Identify which cell holds the provided text, then report its [X, Y] central coordinate. 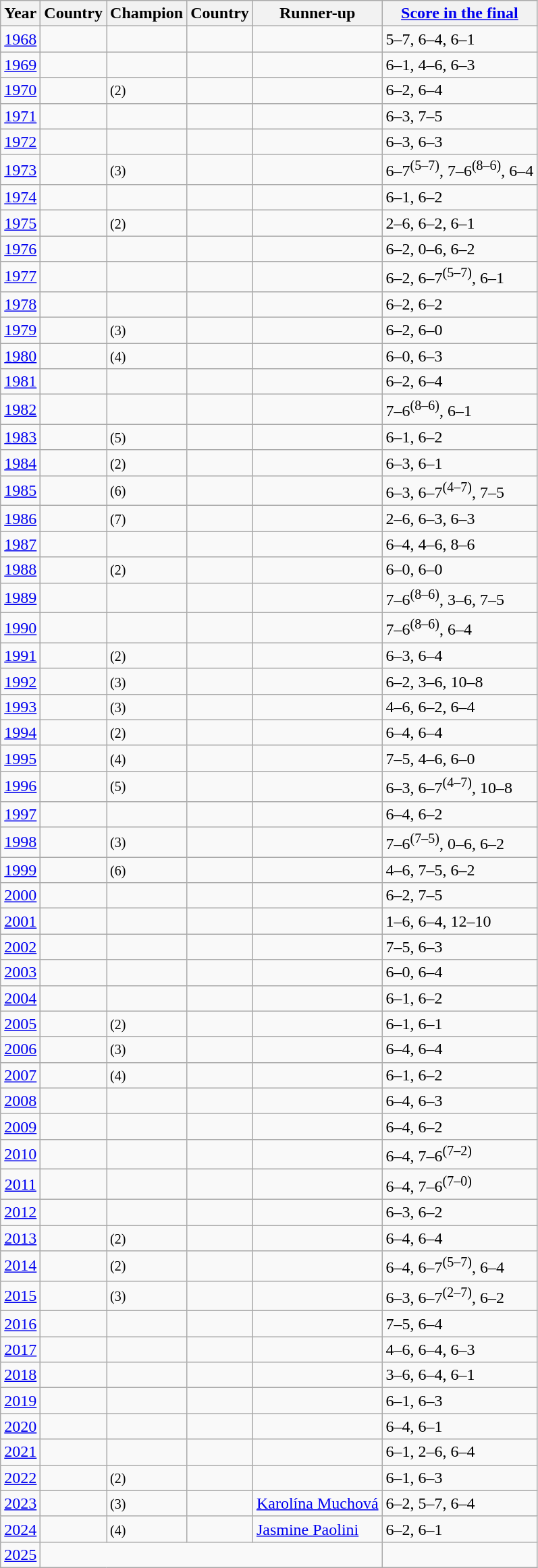
6–1, 4–6, 6–3 [460, 65]
1995 [20, 758]
6–2, 6–2 [460, 304]
6–4, 7–6(7–2) [460, 1155]
6–1, 6–1 [460, 1024]
7–6(8–6), 3–6, 7–5 [460, 598]
6–4, 6–3 [460, 1101]
1987 [20, 544]
Karolína Muchová [317, 1503]
2012 [20, 1212]
2010 [20, 1155]
1–6, 6–4, 12–10 [460, 921]
1968 [20, 39]
6–7(5–7), 7–6(8–6), 6–4 [460, 170]
6–2, 6–0 [460, 330]
2018 [20, 1375]
1973 [20, 170]
4–6, 6–4, 6–3 [460, 1349]
2–6, 6–3, 6–3 [460, 519]
4–6, 6–2, 6–4 [460, 707]
(7) [147, 519]
5–7, 6–4, 6–1 [460, 39]
2017 [20, 1349]
2006 [20, 1049]
7–6(8–6), 6–1 [460, 410]
7–6(7–5), 0–6, 6–2 [460, 842]
1988 [20, 570]
2001 [20, 921]
6–2, 7–5 [460, 896]
1991 [20, 656]
2024 [20, 1529]
2008 [20, 1101]
1972 [20, 142]
Jasmine Paolini [317, 1529]
Champion [147, 13]
2007 [20, 1075]
1983 [20, 437]
6–3, 6–7(4–7), 7–5 [460, 491]
1977 [20, 277]
1979 [20, 330]
1970 [20, 90]
Runner-up [317, 13]
6–2, 6–7(5–7), 6–1 [460, 277]
6–2, 0–6, 6–2 [460, 249]
6–2, 6–1 [460, 1529]
6–3, 7–5 [460, 116]
1980 [20, 356]
7–6(8–6), 6–4 [460, 629]
6–4, 7–6(7–0) [460, 1184]
1984 [20, 463]
2003 [20, 972]
2015 [20, 1296]
6–0, 6–3 [460, 356]
1969 [20, 65]
2002 [20, 947]
2019 [20, 1401]
6–0, 6–4 [460, 972]
3–6, 6–4, 6–1 [460, 1375]
6–4, 4–6, 8–6 [460, 544]
6–3, 6–7(4–7), 10–8 [460, 786]
1990 [20, 629]
1986 [20, 519]
6–3, 6–3 [460, 142]
1976 [20, 249]
2013 [20, 1238]
2009 [20, 1126]
1982 [20, 410]
2011 [20, 1184]
Score in the final [460, 13]
Year [20, 13]
2022 [20, 1478]
2023 [20, 1503]
7–5, 4–6, 6–0 [460, 758]
1985 [20, 491]
2021 [20, 1452]
1974 [20, 198]
6–4, 6–1 [460, 1426]
1971 [20, 116]
6–4, 6–7(5–7), 6–4 [460, 1267]
1999 [20, 870]
2–6, 6–2, 6–1 [460, 223]
1992 [20, 681]
2020 [20, 1426]
1981 [20, 382]
2004 [20, 998]
6–2, 3–6, 10–8 [460, 681]
6–3, 6–7(2–7), 6–2 [460, 1296]
1989 [20, 598]
2014 [20, 1267]
6–3, 6–4 [460, 656]
6–3, 6–2 [460, 1212]
1997 [20, 814]
1996 [20, 786]
6–1, 2–6, 6–4 [460, 1452]
1975 [20, 223]
1994 [20, 732]
2005 [20, 1024]
7–5, 6–4 [460, 1324]
4–6, 7–5, 6–2 [460, 870]
2025 [20, 1555]
2000 [20, 896]
6–2, 5–7, 6–4 [460, 1503]
1998 [20, 842]
2016 [20, 1324]
6–0, 6–0 [460, 570]
6–3, 6–1 [460, 463]
1978 [20, 304]
1993 [20, 707]
7–5, 6–3 [460, 947]
